Capture the cell that displays the provided text and extract its [x, y] central coordinate. 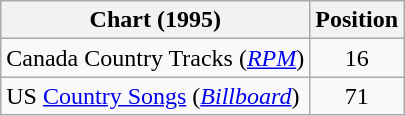
Canada Country Tracks (RPM) [156, 58]
16 [357, 58]
Position [357, 20]
Chart (1995) [156, 20]
US Country Songs (Billboard) [156, 96]
71 [357, 96]
